Scan for the cell matching the given text and deliver its (X, Y) coordinate at center. 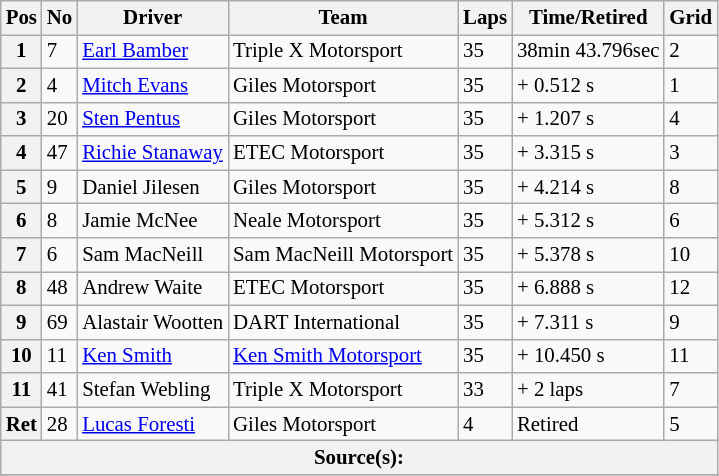
Jamie McNee (152, 221)
Neale Motorsport (343, 221)
+ 1.207 s (588, 119)
Stefan Webling (152, 390)
Richie Stanaway (152, 153)
Driver (152, 18)
Ken Smith Motorsport (343, 356)
+ 2 laps (588, 390)
33 (485, 390)
+ 7.311 s (588, 322)
Grid (690, 18)
Ken Smith (152, 356)
+ 4.214 s (588, 187)
Sten Pentus (152, 119)
Sam MacNeill Motorsport (343, 255)
Time/Retired (588, 18)
Pos (22, 18)
12 (690, 288)
Laps (485, 18)
+ 10.450 s (588, 356)
47 (60, 153)
DART International (343, 322)
Andrew Waite (152, 288)
+ 6.888 s (588, 288)
Alastair Wootten (152, 322)
+ 3.315 s (588, 153)
38min 43.796sec (588, 51)
20 (60, 119)
Source(s): (359, 458)
28 (60, 424)
41 (60, 390)
Sam MacNeill (152, 255)
+ 5.312 s (588, 221)
Daniel Jilesen (152, 187)
+ 0.512 s (588, 85)
Team (343, 18)
Lucas Foresti (152, 424)
Ret (22, 424)
+ 5.378 s (588, 255)
48 (60, 288)
69 (60, 322)
Earl Bamber (152, 51)
Mitch Evans (152, 85)
Retired (588, 424)
No (60, 18)
